Identify which cell holds the provided text, then report its (X, Y) central coordinate. 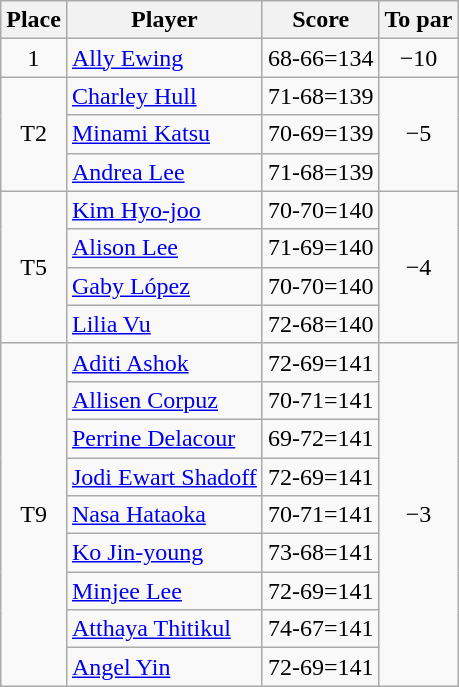
71-69=140 (320, 248)
−10 (418, 58)
Aditi Ashok (164, 362)
73-68=141 (320, 553)
Charley Hull (164, 96)
Atthaya Thitikul (164, 629)
Gaby López (164, 286)
Jodi Ewart Shadoff (164, 477)
69-72=141 (320, 438)
Nasa Hataoka (164, 515)
70-69=139 (320, 134)
−4 (418, 267)
Alison Lee (164, 248)
T9 (34, 514)
72-68=140 (320, 324)
Minjee Lee (164, 591)
Ally Ewing (164, 58)
Score (320, 20)
1 (34, 58)
T2 (34, 134)
Lilia Vu (164, 324)
Allisen Corpuz (164, 400)
To par (418, 20)
74-67=141 (320, 629)
Andrea Lee (164, 172)
Minami Katsu (164, 134)
Player (164, 20)
−3 (418, 514)
−5 (418, 134)
Kim Hyo-joo (164, 210)
Ko Jin-young (164, 553)
Angel Yin (164, 667)
Perrine Delacour (164, 438)
68-66=134 (320, 58)
Place (34, 20)
T5 (34, 267)
